Find where the given text appears and provide that cell's center as [x, y] coordinate. 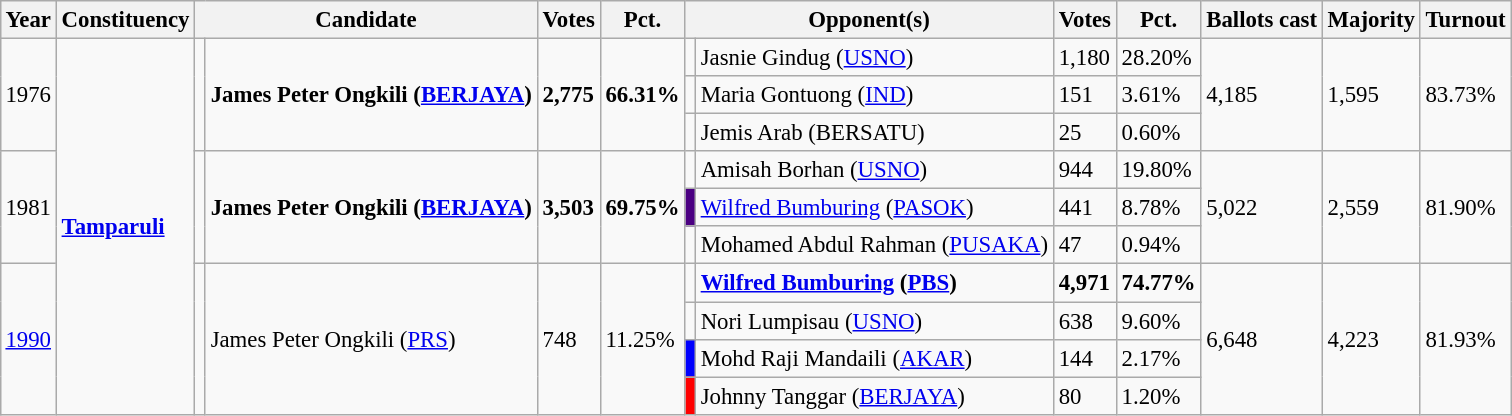
0.60% [1158, 133]
28.20% [1158, 57]
4,185 [1262, 94]
Jemis Arab (BERSATU) [874, 133]
9.60% [1158, 321]
Amisah Borhan (USNO) [874, 170]
66.31% [642, 94]
1,595 [1371, 94]
1976 [28, 94]
944 [1084, 170]
1990 [28, 339]
151 [1084, 95]
144 [1084, 358]
Ballots cast [1262, 20]
2,559 [1371, 208]
11.25% [642, 339]
25 [1084, 133]
69.75% [642, 208]
Mohamed Abdul Rahman (PUSAKA) [874, 245]
Nori Lumpisau (USNO) [874, 321]
6,648 [1262, 339]
Mohd Raji Mandaili (AKAR) [874, 358]
83.73% [1466, 94]
Constituency [125, 20]
Turnout [1466, 20]
441 [1084, 208]
Majority [1371, 20]
1981 [28, 208]
4,971 [1084, 283]
Maria Gontuong (IND) [874, 95]
Candidate [366, 20]
2,775 [568, 94]
8.78% [1158, 208]
19.80% [1158, 170]
1,180 [1084, 57]
Johnny Tanggar (BERJAYA) [874, 396]
81.90% [1466, 208]
James Peter Ongkili (PRS) [371, 339]
5,022 [1262, 208]
74.77% [1158, 283]
80 [1084, 396]
3.61% [1158, 95]
4,223 [1371, 339]
Opponent(s) [870, 20]
0.94% [1158, 245]
2.17% [1158, 358]
Wilfred Bumburing (PASOK) [874, 208]
1.20% [1158, 396]
638 [1084, 321]
3,503 [568, 208]
Wilfred Bumburing (PBS) [874, 283]
47 [1084, 245]
748 [568, 339]
Tamparuli [125, 226]
Jasnie Gindug (USNO) [874, 57]
81.93% [1466, 339]
Year [28, 20]
